For the text-containing cell, return its midpoint in [X, Y] coordinate format. 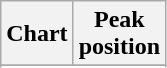
Peakposition [119, 34]
Chart [37, 34]
